Return [X, Y] of the center of cell containing provided text 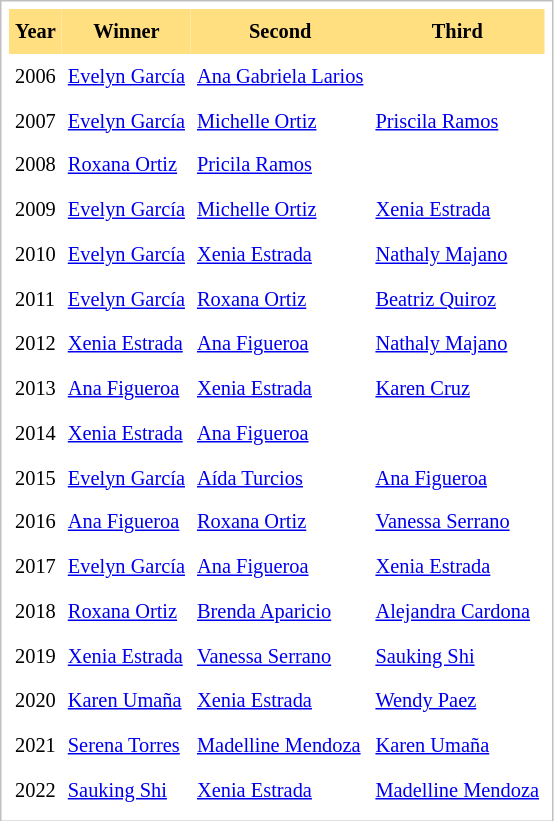
2019 [36, 656]
2008 [36, 166]
2009 [36, 210]
2006 [36, 76]
Year [36, 32]
2021 [36, 746]
Winner [126, 32]
2016 [36, 522]
Third [457, 32]
Wendy Paez [457, 700]
Ana Gabriela Larios [280, 76]
2012 [36, 344]
2017 [36, 566]
2010 [36, 254]
2020 [36, 700]
2018 [36, 612]
Karen Cruz [457, 388]
Aída Turcios [280, 478]
2014 [36, 434]
Pricila Ramos [280, 166]
2011 [36, 300]
Alejandra Cardona [457, 612]
Brenda Aparicio [280, 612]
Priscila Ramos [457, 120]
Second [280, 32]
2007 [36, 120]
2022 [36, 790]
2013 [36, 388]
Serena Torres [126, 746]
2015 [36, 478]
Beatriz Quiroz [457, 300]
